Capture the cell that displays the provided text and extract its (x, y) central coordinate. 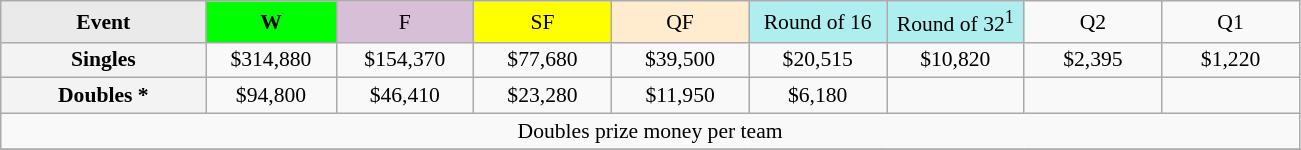
$20,515 (818, 60)
$2,395 (1093, 60)
Event (104, 22)
SF (543, 22)
$23,280 (543, 96)
$314,880 (271, 60)
$11,950 (680, 96)
Q2 (1093, 22)
$6,180 (818, 96)
$1,220 (1231, 60)
$154,370 (405, 60)
Doubles * (104, 96)
Singles (104, 60)
F (405, 22)
$94,800 (271, 96)
$46,410 (405, 96)
$39,500 (680, 60)
Round of 321 (955, 22)
W (271, 22)
Q1 (1231, 22)
$10,820 (955, 60)
Round of 16 (818, 22)
$77,680 (543, 60)
QF (680, 22)
Doubles prize money per team (650, 132)
